Detect which cell encompasses the target text, then output its (X, Y) center coordinate. 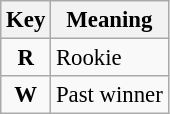
R (26, 58)
Past winner (110, 95)
Meaning (110, 20)
Rookie (110, 58)
W (26, 95)
Key (26, 20)
